Determine the (X, Y) coordinate at the center of the cell enclosing the given text.  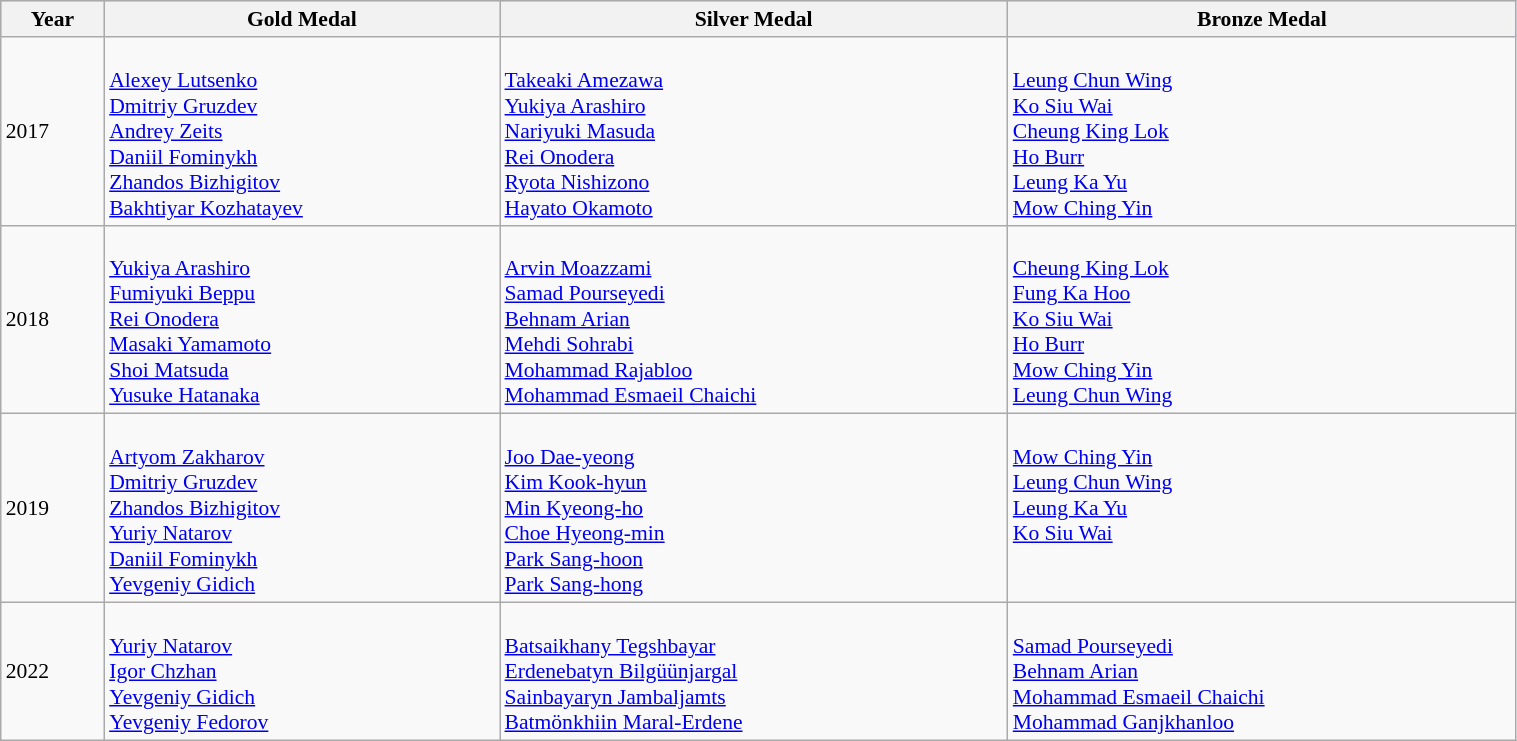
Samad PourseyediBehnam ArianMohammad Esmaeil ChaichiMohammad Ganjkhanloo (1262, 672)
Year (52, 19)
Yuriy NatarovIgor ChzhanYevgeniy GidichYevgeniy Fedorov (302, 672)
Takeaki AmezawaYukiya ArashiroNariyuki MasudaRei OnoderaRyota NishizonoHayato Okamoto (754, 132)
Silver Medal (754, 19)
2018 (52, 320)
2017 (52, 132)
Cheung King LokFung Ka HooKo Siu WaiHo BurrMow Ching YinLeung Chun Wing (1262, 320)
Joo Dae-yeongKim Kook-hyunMin Kyeong-hoChoe Hyeong-minPark Sang-hoonPark Sang-hong (754, 508)
Arvin MoazzamiSamad PourseyediBehnam ArianMehdi SohrabiMohammad RajablooMohammad Esmaeil Chaichi (754, 320)
Gold Medal (302, 19)
Bronze Medal (1262, 19)
2022 (52, 672)
Mow Ching YinLeung Chun WingLeung Ka YuKo Siu Wai (1262, 508)
Alexey LutsenkoDmitriy GruzdevAndrey ZeitsDaniil FominykhZhandos BizhigitovBakhtiyar Kozhatayev (302, 132)
Batsaikhany TegshbayarErdenebatyn BilgüünjargalSainbayaryn JambaljamtsBatmönkhiin Maral-Erdene (754, 672)
Yukiya ArashiroFumiyuki BeppuRei OnoderaMasaki YamamotoShoi MatsudaYusuke Hatanaka (302, 320)
Artyom ZakharovDmitriy GruzdevZhandos BizhigitovYuriy NatarovDaniil FominykhYevgeniy Gidich (302, 508)
2019 (52, 508)
Leung Chun WingKo Siu WaiCheung King LokHo BurrLeung Ka YuMow Ching Yin (1262, 132)
